Extract the [X, Y] coordinate from the center of the cell holding the provided text.  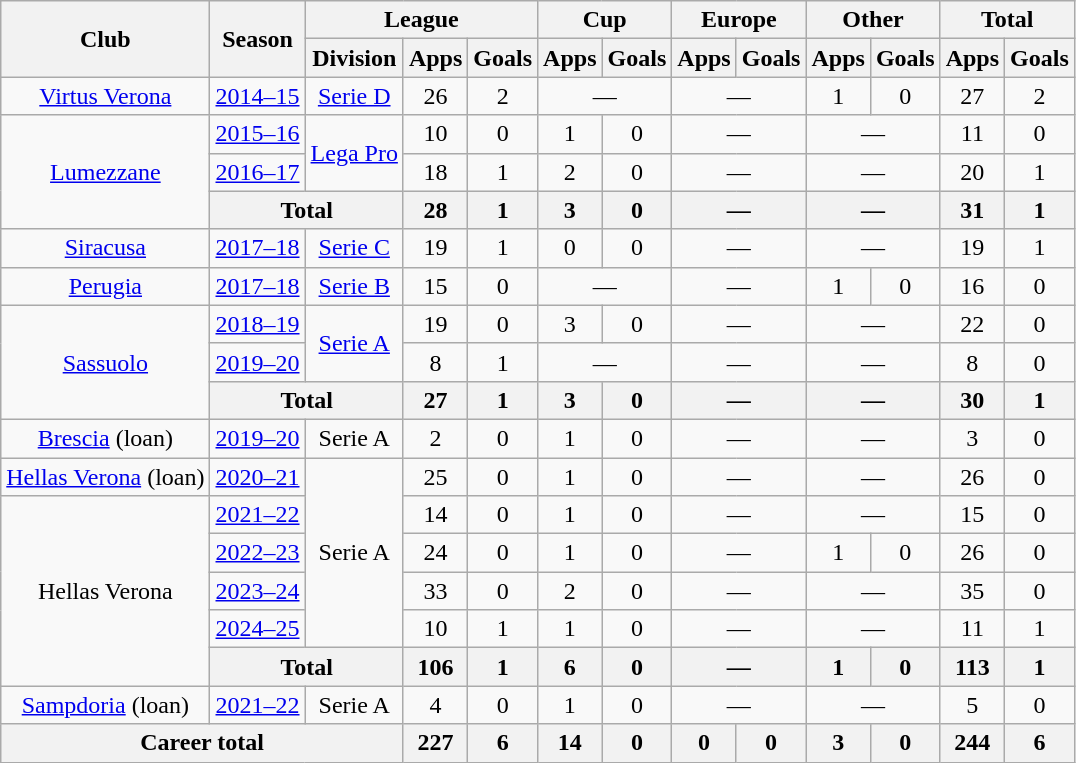
Serie D [354, 96]
25 [435, 477]
18 [435, 172]
Siracusa [106, 248]
Lega Pro [354, 153]
244 [972, 743]
2024–25 [258, 629]
20 [972, 172]
106 [435, 667]
Sassuolo [106, 362]
16 [972, 286]
Serie C [354, 248]
Season [258, 39]
28 [435, 210]
Serie B [354, 286]
2020–21 [258, 477]
227 [435, 743]
24 [435, 553]
League [422, 20]
Perugia [106, 286]
Career total [202, 743]
35 [972, 591]
Cup [605, 20]
2022–23 [258, 553]
Hellas Verona [106, 591]
Virtus Verona [106, 96]
Europe [739, 20]
22 [972, 324]
Lumezzane [106, 172]
2016–17 [258, 172]
4 [435, 705]
113 [972, 667]
Sampdoria (loan) [106, 705]
Division [354, 58]
5 [972, 705]
Hellas Verona (loan) [106, 477]
33 [435, 591]
2015–16 [258, 134]
Other [873, 20]
2014–15 [258, 96]
2023–24 [258, 591]
Brescia (loan) [106, 438]
31 [972, 210]
Club [106, 39]
30 [972, 400]
2018–19 [258, 324]
